Find where the given text appears and provide that cell's center as [x, y] coordinate. 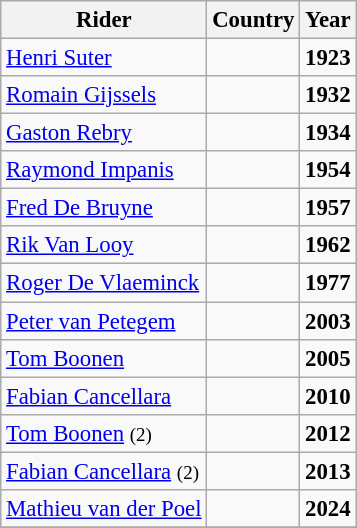
Henri Suter [104, 58]
2024 [328, 509]
1954 [328, 170]
1934 [328, 133]
Rider [104, 20]
Fabian Cancellara [104, 396]
Tom Boonen [104, 358]
2003 [328, 321]
2010 [328, 396]
Mathieu van der Poel [104, 509]
Fabian Cancellara (2) [104, 471]
Peter van Petegem [104, 321]
1932 [328, 95]
Fred De Bruyne [104, 208]
Roger De Vlaeminck [104, 283]
Romain Gijssels [104, 95]
1923 [328, 58]
Year [328, 20]
Raymond Impanis [104, 170]
1957 [328, 208]
Tom Boonen (2) [104, 433]
Country [254, 20]
2012 [328, 433]
1962 [328, 245]
2013 [328, 471]
Gaston Rebry [104, 133]
1977 [328, 283]
2005 [328, 358]
Rik Van Looy [104, 245]
